Identify which cell holds the provided text, then report its [x, y] central coordinate. 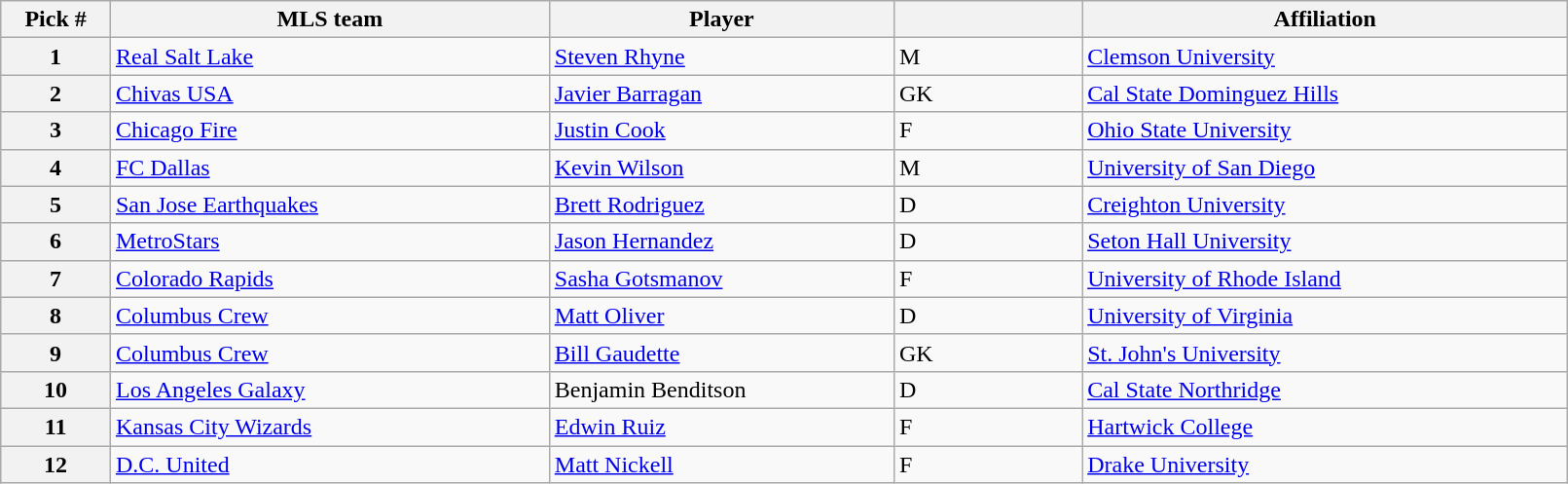
D.C. United [329, 465]
University of Virginia [1326, 316]
Matt Nickell [721, 465]
Bill Gaudette [721, 353]
Jason Hernandez [721, 242]
Chicago Fire [329, 130]
7 [56, 279]
10 [56, 390]
St. John's University [1326, 353]
MLS team [329, 19]
Los Angeles Galaxy [329, 390]
4 [56, 168]
Player [721, 19]
Sasha Gotsmanov [721, 279]
Justin Cook [721, 130]
Kansas City Wizards [329, 427]
Creighton University [1326, 205]
Cal State Dominguez Hills [1326, 93]
University of San Diego [1326, 168]
8 [56, 316]
Brett Rodriguez [721, 205]
12 [56, 465]
11 [56, 427]
University of Rhode Island [1326, 279]
Benjamin Benditson [721, 390]
Real Salt Lake [329, 56]
Javier Barragan [721, 93]
1 [56, 56]
9 [56, 353]
Ohio State University [1326, 130]
FC Dallas [329, 168]
MetroStars [329, 242]
Affiliation [1326, 19]
Seton Hall University [1326, 242]
Colorado Rapids [329, 279]
Pick # [56, 19]
2 [56, 93]
San Jose Earthquakes [329, 205]
Clemson University [1326, 56]
Steven Rhyne [721, 56]
Kevin Wilson [721, 168]
Chivas USA [329, 93]
Cal State Northridge [1326, 390]
Drake University [1326, 465]
5 [56, 205]
Hartwick College [1326, 427]
6 [56, 242]
Matt Oliver [721, 316]
3 [56, 130]
Edwin Ruiz [721, 427]
